Determine the [X, Y] coordinate at the center of the cell enclosing the given text.  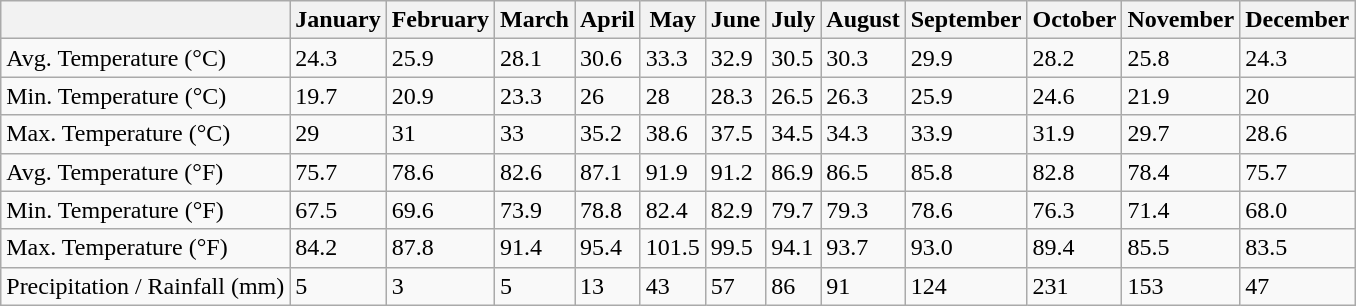
57 [735, 286]
March [535, 20]
124 [966, 286]
26.5 [794, 96]
29.9 [966, 58]
78.8 [607, 210]
July [794, 20]
Avg. Temperature (°C) [146, 58]
21.9 [1181, 96]
29 [338, 134]
28.2 [1074, 58]
71.4 [1181, 210]
73.9 [535, 210]
43 [672, 286]
26.3 [863, 96]
32.9 [735, 58]
82.4 [672, 210]
September [966, 20]
99.5 [735, 248]
3 [440, 286]
84.2 [338, 248]
67.5 [338, 210]
30.3 [863, 58]
August [863, 20]
13 [607, 286]
95.4 [607, 248]
28.1 [535, 58]
28 [672, 96]
30.6 [607, 58]
Max. Temperature (°F) [146, 248]
Min. Temperature (°C) [146, 96]
33 [535, 134]
79.7 [794, 210]
Avg. Temperature (°F) [146, 172]
76.3 [1074, 210]
86.9 [794, 172]
February [440, 20]
89.4 [1074, 248]
January [338, 20]
79.3 [863, 210]
94.1 [794, 248]
87.1 [607, 172]
31 [440, 134]
153 [1181, 286]
38.6 [672, 134]
37.5 [735, 134]
82.8 [1074, 172]
33.3 [672, 58]
231 [1074, 286]
91.4 [535, 248]
31.9 [1074, 134]
29.7 [1181, 134]
69.6 [440, 210]
83.5 [1298, 248]
34.3 [863, 134]
28.6 [1298, 134]
85.5 [1181, 248]
93.0 [966, 248]
91 [863, 286]
68.0 [1298, 210]
91.9 [672, 172]
33.9 [966, 134]
20.9 [440, 96]
87.8 [440, 248]
24.6 [1074, 96]
101.5 [672, 248]
82.6 [535, 172]
85.8 [966, 172]
20 [1298, 96]
Precipitation / Rainfall (mm) [146, 286]
Min. Temperature (°F) [146, 210]
19.7 [338, 96]
May [672, 20]
April [607, 20]
78.4 [1181, 172]
82.9 [735, 210]
91.2 [735, 172]
25.8 [1181, 58]
86.5 [863, 172]
26 [607, 96]
28.3 [735, 96]
93.7 [863, 248]
34.5 [794, 134]
30.5 [794, 58]
47 [1298, 286]
Max. Temperature (°C) [146, 134]
November [1181, 20]
October [1074, 20]
35.2 [607, 134]
86 [794, 286]
December [1298, 20]
23.3 [535, 96]
June [735, 20]
